From the cell containing the given text, extract its center point as (x, y) coordinate. 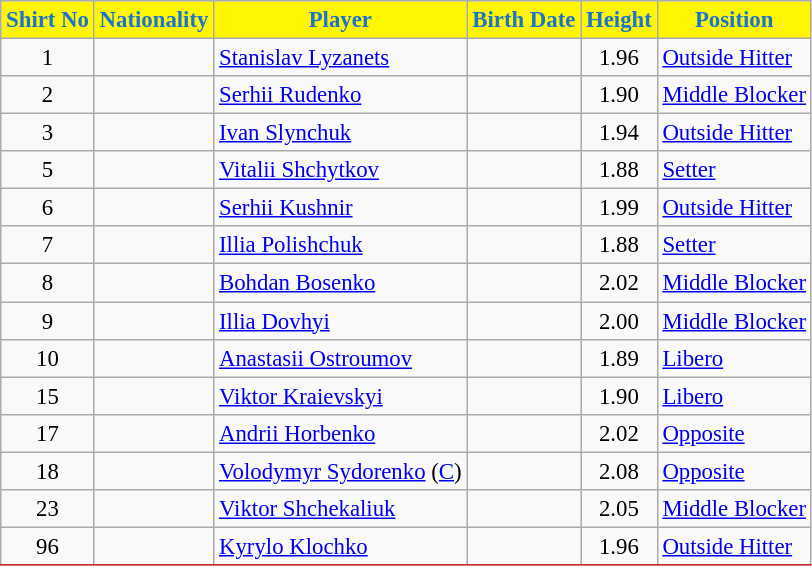
10 (48, 358)
Andrii Horbenko (340, 433)
5 (48, 170)
6 (48, 208)
7 (48, 245)
1 (48, 58)
2 (48, 95)
8 (48, 283)
Nationality (154, 20)
3 (48, 133)
Player (340, 20)
96 (48, 546)
Ivan Slynchuk (340, 133)
15 (48, 396)
Anastasii Ostroumov (340, 358)
Position (734, 20)
Vitalii Shchytkov (340, 170)
Serhii Rudenko (340, 95)
17 (48, 433)
2.05 (619, 509)
2.08 (619, 471)
Height (619, 20)
Volodymyr Sydorenko (C) (340, 471)
Viktor Kraievskyi (340, 396)
Bohdan Bosenko (340, 283)
23 (48, 509)
Birth Date (524, 20)
1.94 (619, 133)
Serhii Kushnir (340, 208)
Illia Dovhyi (340, 321)
18 (48, 471)
1.89 (619, 358)
2.00 (619, 321)
Viktor Shchekaliuk (340, 509)
Shirt No (48, 20)
Illia Polishchuk (340, 245)
9 (48, 321)
1.99 (619, 208)
Kyrylo Klochko (340, 546)
Stanislav Lyzanets (340, 58)
